Pinpoint the cell where the given text exists, returning its (x, y) midpoint coordinate. 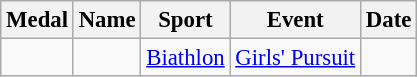
Medal (38, 20)
Biathlon (186, 58)
Girls' Pursuit (296, 58)
Name (107, 20)
Event (296, 20)
Date (388, 20)
Sport (186, 20)
